For the text-containing cell, return its midpoint in [X, Y] coordinate format. 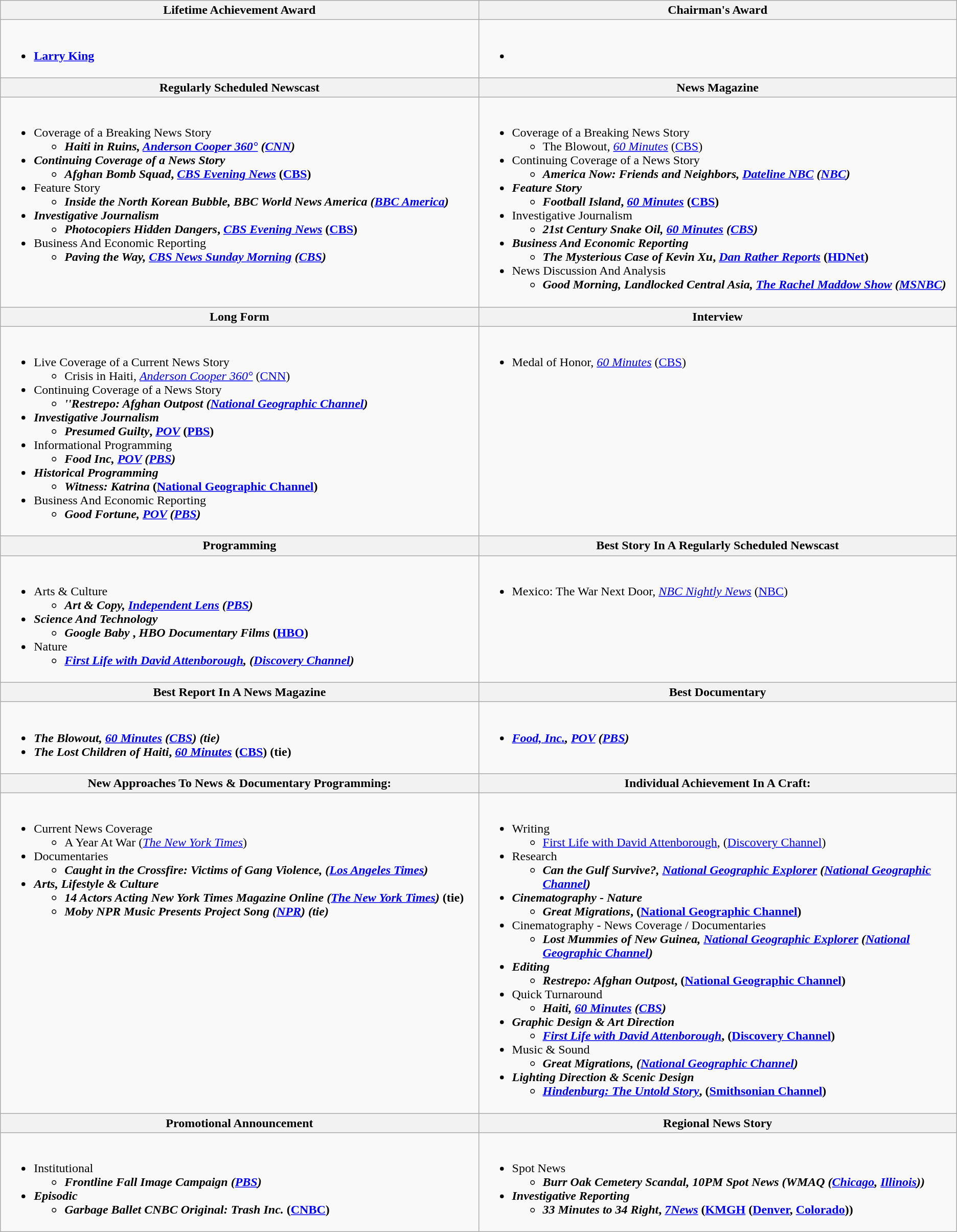
Best Report In A News Magazine [239, 692]
InstitutionalFrontline Fall Image Campaign (PBS)EpisodicGarbage Ballet CNBC Original: Trash Inc. (CNBC) [239, 1182]
Food, Inc., POV (PBS) [718, 737]
Individual Achievement In A Craft: [718, 783]
Medal of Honor, 60 Minutes (CBS) [718, 431]
The Blowout, 60 Minutes (CBS) (tie)The Lost Children of Haiti, 60 Minutes (CBS) (tie) [239, 737]
Interview [718, 317]
New Approaches To News & Documentary Programming: [239, 783]
Best Documentary [718, 692]
Regional News Story [718, 1123]
Best Story In A Regularly Scheduled Newscast [718, 546]
News Magazine [718, 87]
Chairman's Award [718, 10]
Promotional Announcement [239, 1123]
Regularly Scheduled Newscast [239, 87]
Mexico: The War Next Door, NBC Nightly News (NBC) [718, 619]
Larry King [239, 49]
Long Form [239, 317]
Lifetime Achievement Award [239, 10]
Programming [239, 546]
